Provide the (X, Y) coordinate of the cell's center where the given text is located.  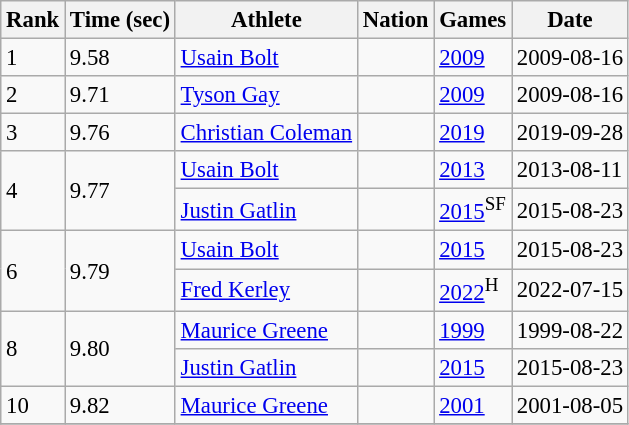
6 (33, 271)
9.76 (120, 133)
4 (33, 191)
8 (33, 348)
9.71 (120, 95)
9.80 (120, 348)
Rank (33, 20)
9.82 (120, 405)
2015SF (473, 210)
2013-08-11 (570, 170)
Fred Kerley (266, 290)
Time (sec) (120, 20)
2001 (473, 405)
Tyson Gay (266, 95)
1999-08-22 (570, 330)
2019-09-28 (570, 133)
2013 (473, 170)
Nation (395, 20)
9.77 (120, 191)
2019 (473, 133)
2001-08-05 (570, 405)
Games (473, 20)
9.79 (120, 271)
2022-07-15 (570, 290)
Christian Coleman (266, 133)
10 (33, 405)
9.58 (120, 58)
1999 (473, 330)
Date (570, 20)
3 (33, 133)
2 (33, 95)
1 (33, 58)
2022H (473, 290)
Athlete (266, 20)
